Find where the given text appears and provide that cell's center as (x, y) coordinate. 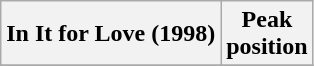
In It for Love (1998) (111, 34)
Peakposition (267, 34)
